Scan for the cell matching the given text and deliver its (x, y) coordinate at center. 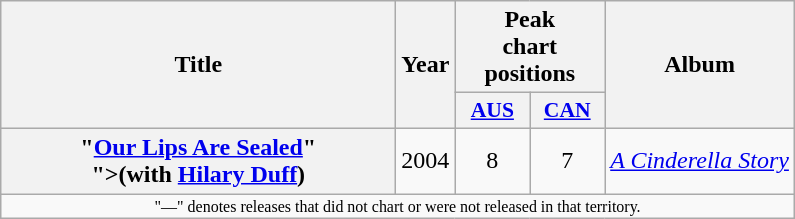
A Cinderella Story (700, 160)
2004 (426, 160)
"Our Lips Are Sealed"">(with Hilary Duff) (198, 160)
Year (426, 65)
7 (568, 160)
Album (700, 65)
8 (492, 160)
CAN (568, 111)
Title (198, 65)
Peakchartpositions (530, 47)
"—" denotes releases that did not chart or were not released in that territory. (398, 206)
AUS (492, 111)
